Return the (x, y) coordinate for the center point of the cell that contains the specified text.  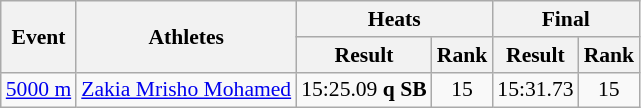
Event (38, 36)
Final (566, 19)
5000 m (38, 90)
15:31.73 (535, 90)
15:25.09 q SB (364, 90)
Zakia Mrisho Mohamed (186, 90)
Athletes (186, 36)
Heats (394, 19)
